For the text-containing cell, return its midpoint in [x, y] coordinate format. 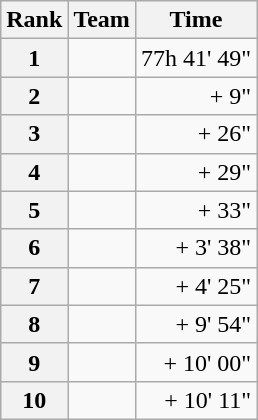
+ 3' 38" [196, 248]
3 [34, 134]
8 [34, 324]
2 [34, 96]
+ 10' 00" [196, 362]
+ 29" [196, 172]
9 [34, 362]
7 [34, 286]
4 [34, 172]
Team [102, 20]
+ 4' 25" [196, 286]
+ 9' 54" [196, 324]
Time [196, 20]
5 [34, 210]
Rank [34, 20]
77h 41' 49" [196, 58]
+ 10' 11" [196, 400]
+ 33" [196, 210]
1 [34, 58]
6 [34, 248]
+ 9" [196, 96]
+ 26" [196, 134]
10 [34, 400]
